For the text-containing cell, return its midpoint in [x, y] coordinate format. 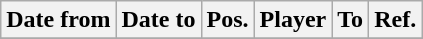
Player [293, 20]
Ref. [396, 20]
Date to [158, 20]
Date from [58, 20]
To [350, 20]
Pos. [228, 20]
